Search for the cell housing the specified text and yield its [x, y] center coordinate. 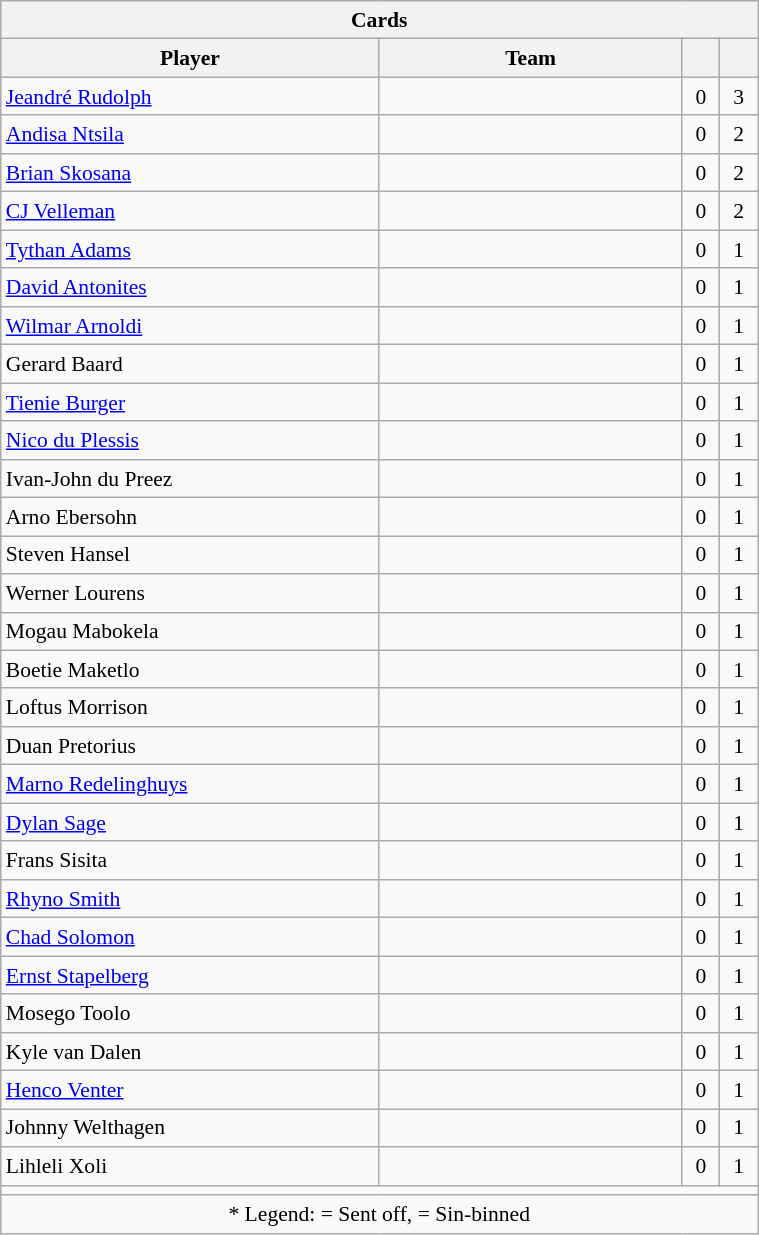
Nico du Plessis [190, 440]
Ernst Stapelberg [190, 975]
Chad Solomon [190, 937]
Cards [380, 20]
Dylan Sage [190, 822]
* Legend: = Sent off, = Sin-binned [380, 1215]
Mosego Toolo [190, 1013]
Steven Hansel [190, 555]
Brian Skosana [190, 173]
Ivan-John du Preez [190, 479]
Loftus Morrison [190, 708]
Frans Sisita [190, 861]
David Antonites [190, 288]
3 [739, 97]
Boetie Maketlo [190, 670]
Marno Redelinghuys [190, 784]
Mogau Mabokela [190, 631]
Wilmar Arnoldi [190, 326]
Player [190, 58]
Henco Venter [190, 1090]
Rhyno Smith [190, 899]
Tythan Adams [190, 249]
Team [530, 58]
Johnny Welthagen [190, 1128]
Arno Ebersohn [190, 517]
Andisa Ntsila [190, 135]
Gerard Baard [190, 364]
Kyle van Dalen [190, 1052]
Tienie Burger [190, 402]
Werner Lourens [190, 593]
Duan Pretorius [190, 746]
Jeandré Rudolph [190, 97]
Lihleli Xoli [190, 1166]
CJ Velleman [190, 211]
